Identify which cell holds the provided text, then report its (x, y) central coordinate. 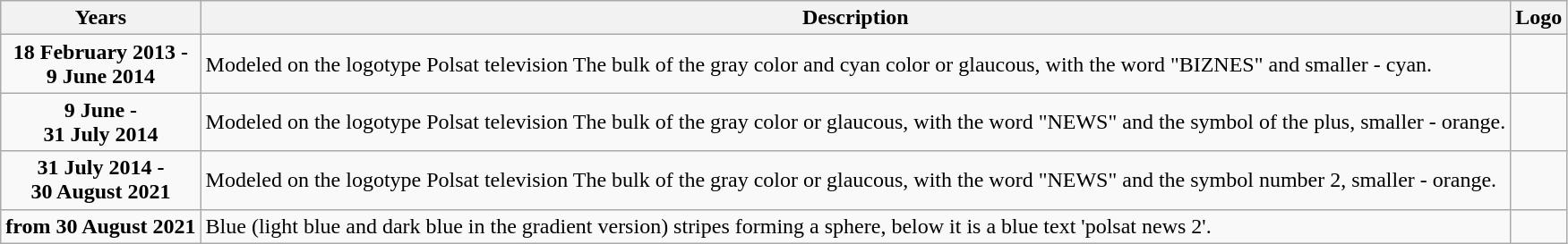
Modeled on the logotype Polsat television The bulk of the gray color and cyan color or glaucous, with the word "BIZNES" and smaller - cyan. (856, 64)
Modeled on the logotype Polsat television The bulk of the gray color or glaucous, with the word "NEWS" and the symbol number 2, smaller - orange. (856, 181)
Description (856, 18)
from 30 August 2021 (100, 226)
31 July 2014 -30 August 2021 (100, 181)
9 June -31 July 2014 (100, 122)
Logo (1538, 18)
Modeled on the logotype Polsat television The bulk of the gray color or glaucous, with the word "NEWS" and the symbol of the plus, smaller - orange. (856, 122)
Blue (light blue and dark blue in the gradient version) stripes forming a sphere, below it is a blue text 'polsat news 2'. (856, 226)
Years (100, 18)
18 February 2013 -9 June 2014 (100, 64)
